Locate the cell with the specified text and output its [x, y] center coordinate. 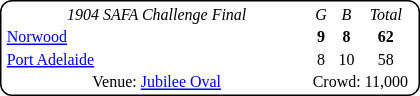
Norwood [156, 37]
10 [346, 60]
Venue: Jubilee Oval [156, 82]
62 [386, 37]
Port Adelaide [156, 60]
Crowd: 11,000 [360, 82]
9 [321, 37]
Total [386, 14]
1904 SAFA Challenge Final [156, 14]
B [346, 14]
58 [386, 60]
G [321, 14]
